For the text-containing cell, return its midpoint in (x, y) coordinate format. 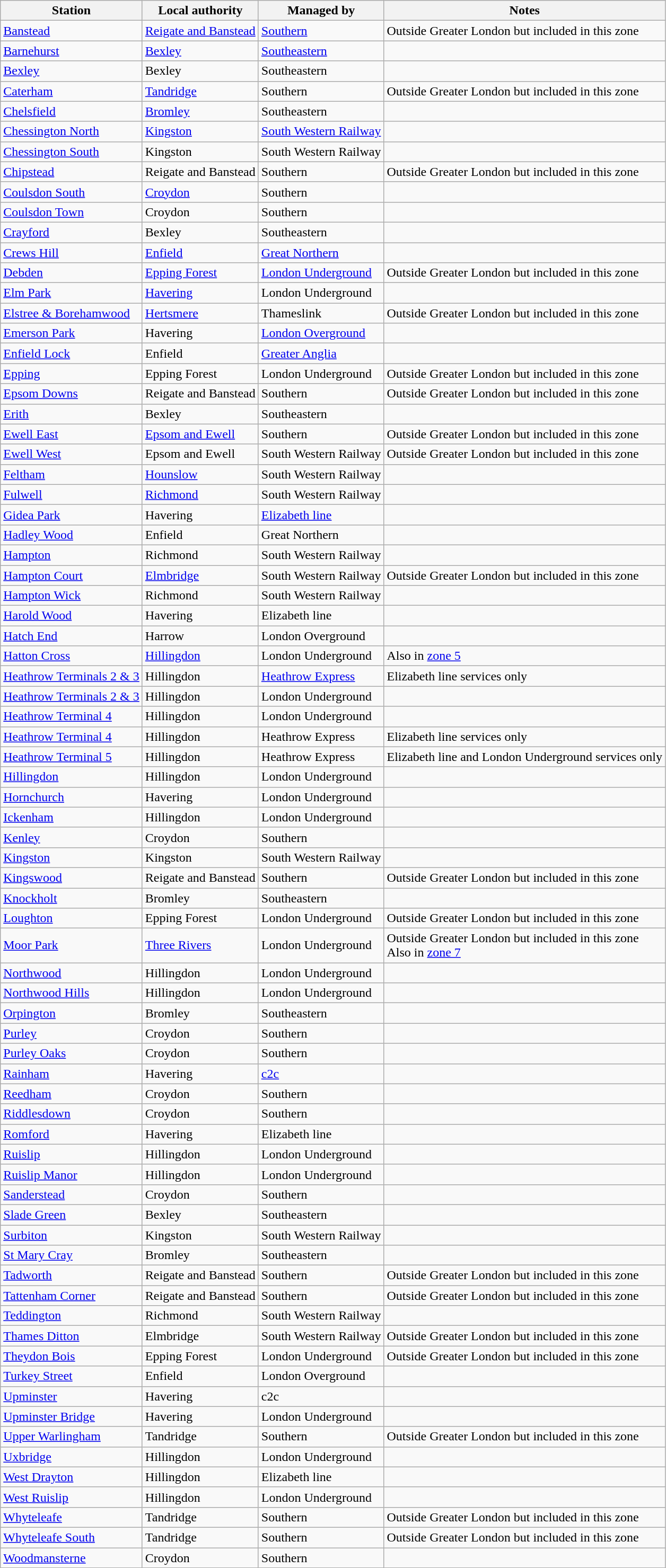
Chelsfield (72, 111)
Hertsmere (200, 313)
Upminster (72, 1396)
Kingswood (72, 878)
Upper Warlingham (72, 1437)
Chessington South (72, 152)
Slade Green (72, 1215)
Chessington North (72, 131)
Three Rivers (200, 945)
Managed by (321, 11)
Theydon Bois (72, 1356)
Ruislip (72, 1154)
Orpington (72, 1013)
Ruislip Manor (72, 1174)
Purley (72, 1033)
Rainham (72, 1074)
Crews Hill (72, 253)
Upminster Bridge (72, 1416)
Emerson Park (72, 333)
Elm Park (72, 293)
Kenley (72, 837)
Coulsdon Town (72, 212)
Ewell West (72, 454)
Elizabeth line and London Underground services only (524, 757)
Sanderstead (72, 1194)
Teddington (72, 1316)
Tadworth (72, 1275)
Greater Anglia (321, 353)
Epsom Downs (72, 394)
Hampton Wick (72, 596)
Northwood Hills (72, 993)
West Ruislip (72, 1497)
Loughton (72, 918)
Feltham (72, 474)
Epping (72, 374)
Station (72, 11)
Northwood (72, 973)
Hounslow (200, 474)
Tattenham Corner (72, 1296)
Turkey Street (72, 1376)
Caterham (72, 91)
Gidea Park (72, 515)
Ickenham (72, 817)
Local authority (200, 11)
Coulsdon South (72, 192)
Enfield Lock (72, 353)
Moor Park (72, 945)
Fulwell (72, 494)
Crayford (72, 232)
Elstree & Borehamwood (72, 313)
Romford (72, 1134)
Whyteleafe South (72, 1537)
Hampton (72, 555)
Uxbridge (72, 1457)
West Drayton (72, 1477)
Hatton Cross (72, 656)
Also in zone 5 (524, 656)
Surbiton (72, 1235)
Notes (524, 11)
Ewell East (72, 434)
Woodmansterne (72, 1557)
Barnehurst (72, 51)
Chipstead (72, 172)
Riddlesdown (72, 1114)
Hampton Court (72, 575)
Knockholt (72, 898)
Harold Wood (72, 616)
Purley Oaks (72, 1053)
Thames Ditton (72, 1336)
Reedham (72, 1094)
Hornchurch (72, 797)
Hatch End (72, 636)
Heathrow Terminal 5 (72, 757)
Whyteleafe (72, 1517)
Harrow (200, 636)
Thameslink (321, 313)
Banstead (72, 31)
Erith (72, 414)
Outside Greater London but included in this zoneAlso in zone 7 (524, 945)
St Mary Cray (72, 1255)
Debden (72, 273)
Hadley Wood (72, 535)
